Capture the cell that displays the provided text and extract its [x, y] central coordinate. 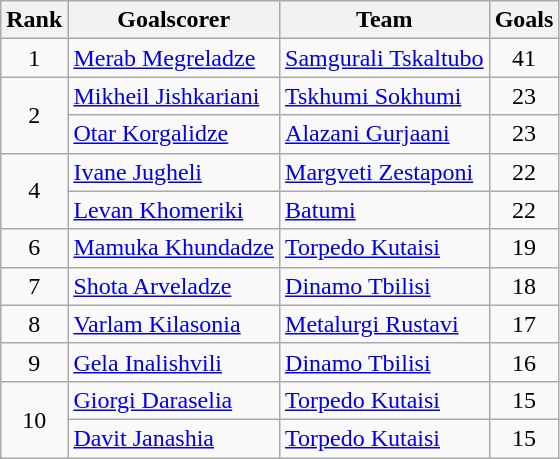
19 [524, 248]
Margveti Zestaponi [385, 172]
6 [34, 248]
18 [524, 286]
7 [34, 286]
Samgurali Tskaltubo [385, 58]
Varlam Kilasonia [174, 324]
Levan Khomeriki [174, 210]
4 [34, 191]
Batumi [385, 210]
16 [524, 362]
10 [34, 419]
1 [34, 58]
17 [524, 324]
Mamuka Khundadze [174, 248]
Shota Arveladze [174, 286]
Alazani Gurjaani [385, 134]
Merab Megreladze [174, 58]
41 [524, 58]
Goalscorer [174, 20]
8 [34, 324]
Goals [524, 20]
Giorgi Daraselia [174, 400]
2 [34, 115]
Otar Korgalidze [174, 134]
Rank [34, 20]
Metalurgi Rustavi [385, 324]
Mikheil Jishkariani [174, 96]
Tskhumi Sokhumi [385, 96]
Team [385, 20]
9 [34, 362]
Gela Inalishvili [174, 362]
Ivane Jugheli [174, 172]
Davit Janashia [174, 438]
